Determine the (x, y) coordinate at the center of the cell enclosing the given text.  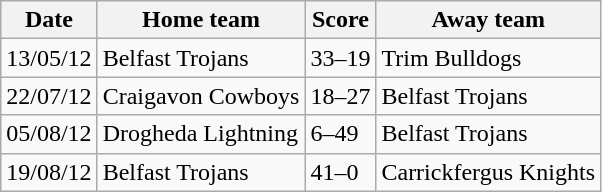
19/08/12 (49, 172)
33–19 (340, 58)
05/08/12 (49, 134)
41–0 (340, 172)
6–49 (340, 134)
Home team (201, 20)
13/05/12 (49, 58)
Date (49, 20)
18–27 (340, 96)
Craigavon Cowboys (201, 96)
Trim Bulldogs (488, 58)
22/07/12 (49, 96)
Carrickfergus Knights (488, 172)
Score (340, 20)
Drogheda Lightning (201, 134)
Away team (488, 20)
